Scan for the cell matching the given text and deliver its (X, Y) coordinate at center. 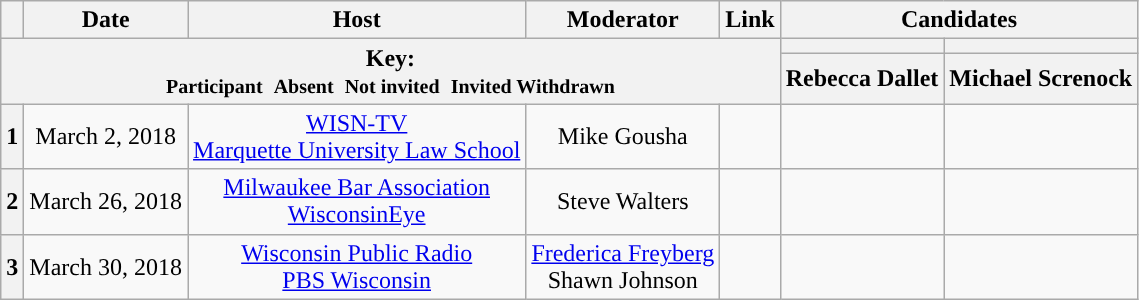
Milwaukee Bar AssociationWisconsinEye (357, 202)
Mike Gousha (623, 136)
Link (750, 20)
March 26, 2018 (106, 202)
March 2, 2018 (106, 136)
Frederica FreybergShawn Johnson (623, 266)
Host (357, 20)
March 30, 2018 (106, 266)
3 (12, 266)
Steve Walters (623, 202)
Date (106, 20)
Wisconsin Public RadioPBS Wisconsin (357, 266)
2 (12, 202)
Michael Screnock (1041, 78)
Candidates (959, 20)
Key: Participant Absent Not invited Invited Withdrawn (390, 72)
1 (12, 136)
Moderator (623, 20)
WISN-TVMarquette University Law School (357, 136)
Rebecca Dallet (862, 78)
